Search for the cell housing the specified text and yield its (X, Y) center coordinate. 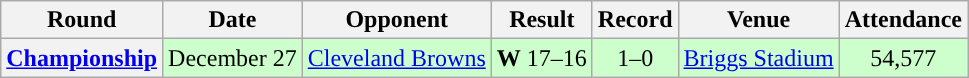
Date (233, 20)
Round (82, 20)
Briggs Stadium (758, 58)
Result (542, 20)
54,577 (903, 58)
Venue (758, 20)
1–0 (635, 58)
Record (635, 20)
Championship (82, 58)
Attendance (903, 20)
W 17–16 (542, 58)
Opponent (396, 20)
December 27 (233, 58)
Cleveland Browns (396, 58)
